Capture the cell that displays the provided text and extract its (X, Y) central coordinate. 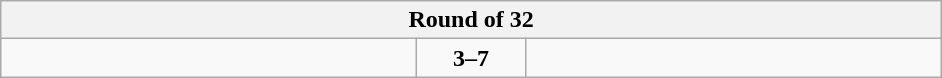
3–7 (472, 58)
Round of 32 (472, 20)
